Extract the (x, y) coordinate from the center of the cell holding the provided text.  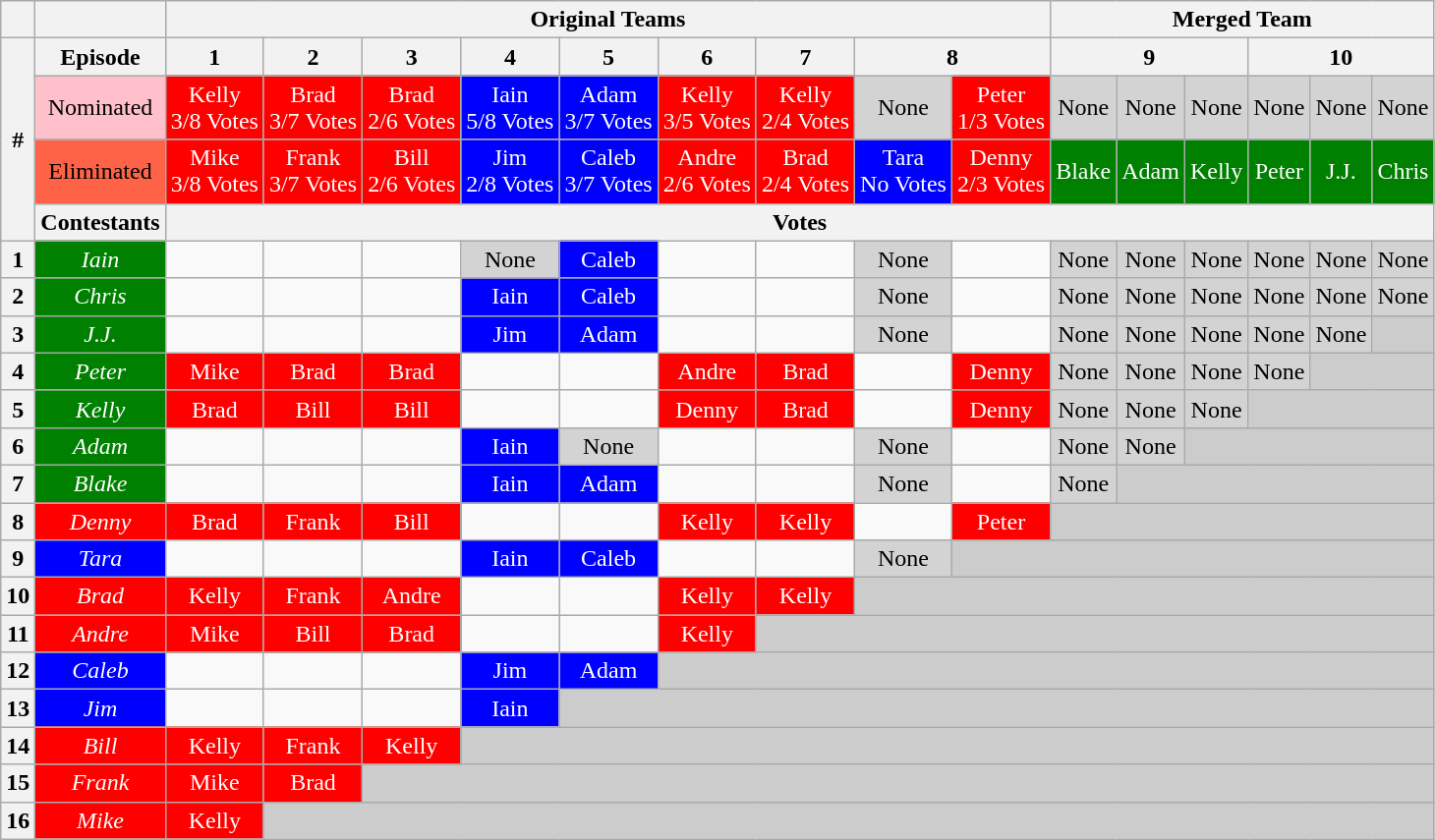
Frank3/7 Votes (313, 171)
14 (18, 746)
Adam3/7 Votes (608, 108)
Bill2/6 Votes (412, 171)
16 (18, 820)
# (18, 140)
TaraNo Votes (904, 171)
Kelly3/5 Votes (707, 108)
Eliminated (100, 171)
Peter1/3 Votes (1001, 108)
Andre2/6 Votes (707, 171)
Episode (100, 57)
Tara (100, 559)
11 (18, 634)
Votes (800, 222)
Contestants (100, 222)
13 (18, 708)
Brad3/7 Votes (313, 108)
Caleb3/7 Votes (608, 171)
12 (18, 671)
Nominated (100, 108)
Original Teams (607, 20)
Kelly3/8 Votes (214, 108)
Iain5/8 Votes (510, 108)
Mike3/8 Votes (214, 171)
Merged Team (1242, 20)
Brad2/6 Votes (412, 108)
Jim2/8 Votes (510, 171)
Denny2/3 Votes (1001, 171)
15 (18, 783)
Brad2/4 Votes (805, 171)
Kelly2/4 Votes (805, 108)
